Detect which cell encompasses the target text, then output its (x, y) center coordinate. 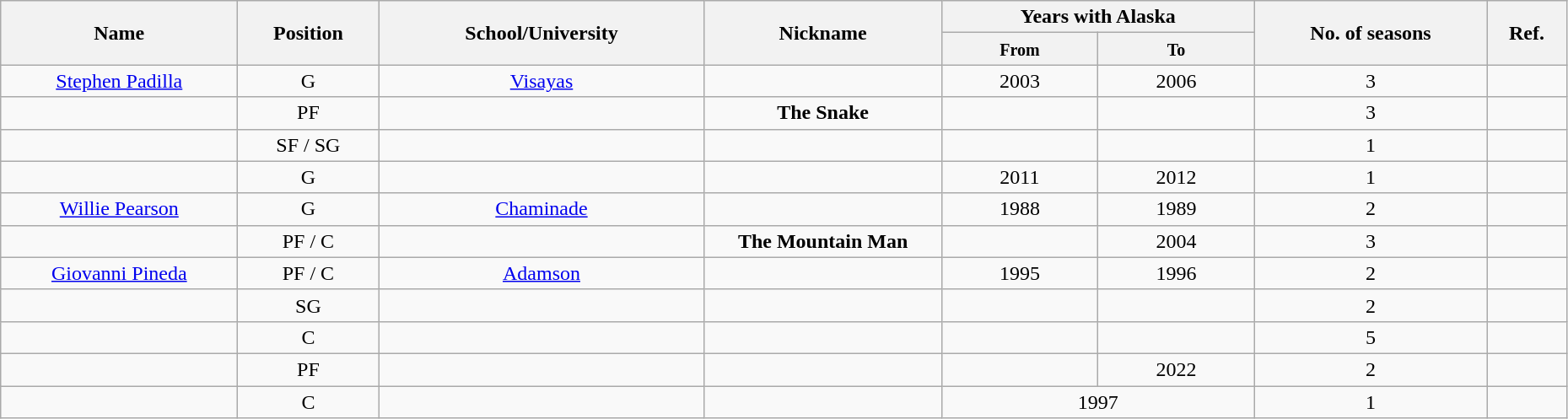
The Mountain Man (823, 241)
2022 (1177, 369)
Nickname (823, 33)
SG (309, 305)
Years with Alaska (1098, 17)
2012 (1177, 177)
School/University (542, 33)
1997 (1098, 402)
1989 (1177, 209)
Giovanni Pineda (120, 273)
No. of seasons (1370, 33)
Adamson (542, 273)
1995 (1020, 273)
2003 (1020, 81)
2011 (1020, 177)
2006 (1177, 81)
1988 (1020, 209)
2004 (1177, 241)
Chaminade (542, 209)
Stephen Padilla (120, 81)
The Snake (823, 113)
1996 (1177, 273)
Name (120, 33)
Position (309, 33)
Willie Pearson (120, 209)
Visayas (542, 81)
5 (1370, 337)
From (1020, 49)
SF / SG (309, 145)
Ref. (1527, 33)
To (1177, 49)
